Output the (X, Y) coordinate of the center of the cell containing the given text.  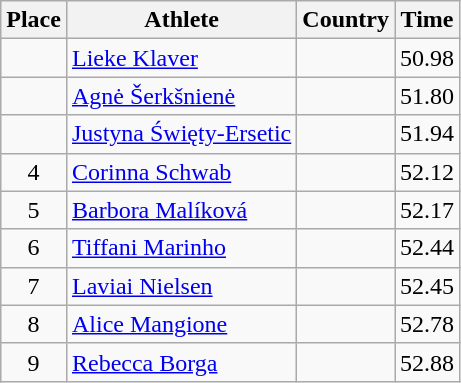
Country (346, 20)
9 (34, 362)
Time (428, 20)
Laviai Nielsen (181, 286)
52.17 (428, 210)
Alice Mangione (181, 324)
4 (34, 172)
Rebecca Borga (181, 362)
52.88 (428, 362)
50.98 (428, 58)
Tiffani Marinho (181, 248)
8 (34, 324)
Corinna Schwab (181, 172)
Barbora Malíková (181, 210)
Agnė Šerkšnienė (181, 96)
52.45 (428, 286)
51.94 (428, 134)
51.80 (428, 96)
52.12 (428, 172)
52.44 (428, 248)
Justyna Święty-Ersetic (181, 134)
Place (34, 20)
5 (34, 210)
52.78 (428, 324)
Lieke Klaver (181, 58)
6 (34, 248)
Athlete (181, 20)
7 (34, 286)
